Search for the cell housing the specified text and yield its (x, y) center coordinate. 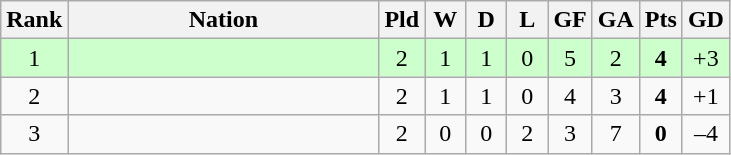
Pts (660, 20)
7 (616, 134)
W (446, 20)
L (528, 20)
Rank (34, 20)
Nation (224, 20)
GD (706, 20)
Pld (402, 20)
5 (570, 58)
GF (570, 20)
+1 (706, 96)
–4 (706, 134)
+3 (706, 58)
D (486, 20)
GA (616, 20)
